Provide the [X, Y] coordinate of the cell's center where the given text is located.  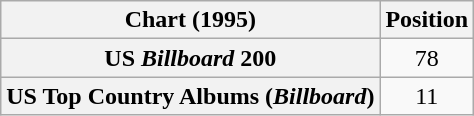
Chart (1995) [190, 20]
11 [427, 96]
US Billboard 200 [190, 58]
US Top Country Albums (Billboard) [190, 96]
78 [427, 58]
Position [427, 20]
